Locate the cell with the specified text and output its (X, Y) center coordinate. 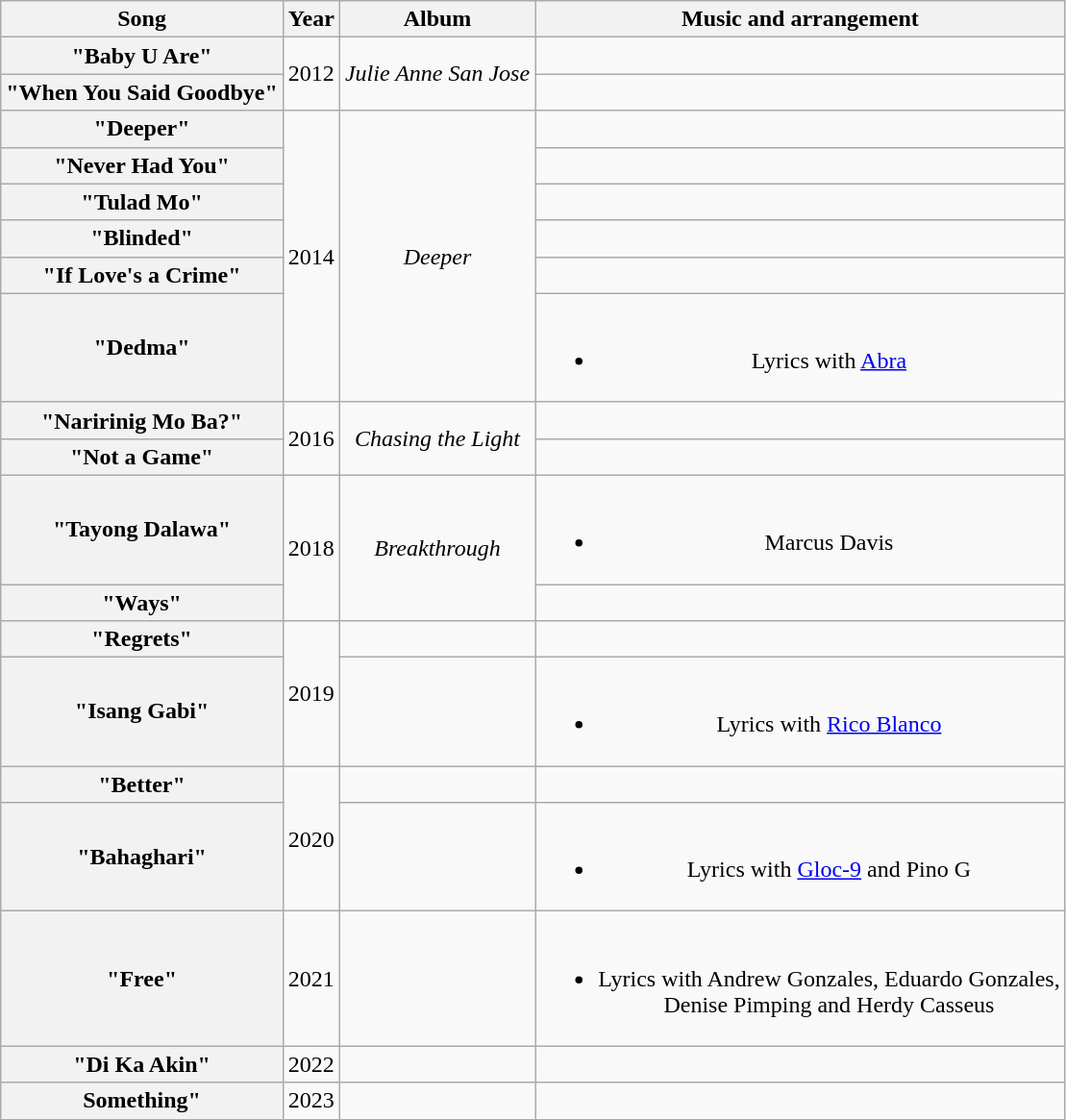
Chasing the Light (436, 438)
"Naririnig Mo Ba?" (142, 420)
2023 (311, 1101)
2021 (311, 979)
Something" (142, 1101)
Lyrics with Abra (801, 348)
"If Love's a Crime" (142, 275)
"Ways" (142, 603)
2014 (311, 256)
Lyrics with Gloc-9 and Pino G (801, 858)
Lyrics with Rico Blanco (801, 711)
"Better" (142, 784)
Marcus Davis (801, 529)
"Not a Game" (142, 457)
"Regrets" (142, 639)
Year (311, 19)
2020 (311, 838)
2016 (311, 438)
Deeper (436, 256)
2012 (311, 74)
"Dedma" (142, 348)
Julie Anne San Jose (436, 74)
Breakthrough (436, 548)
2022 (311, 1064)
"Tulad Mo" (142, 202)
"Free" (142, 979)
"Di Ka Akin" (142, 1064)
Lyrics with Andrew Gonzales, Eduardo Gonzales, Denise Pimping and Herdy Casseus (801, 979)
Album (436, 19)
"Bahaghari" (142, 858)
"Never Had You" (142, 165)
"Baby U Are" (142, 56)
"Tayong Dalawa" (142, 529)
"Deeper" (142, 129)
Music and arrangement (801, 19)
"When You Said Goodbye" (142, 92)
2019 (311, 694)
2018 (311, 548)
"Blinded" (142, 238)
"Isang Gabi" (142, 711)
Song (142, 19)
